Output the (X, Y) coordinate of the center of the cell containing the given text.  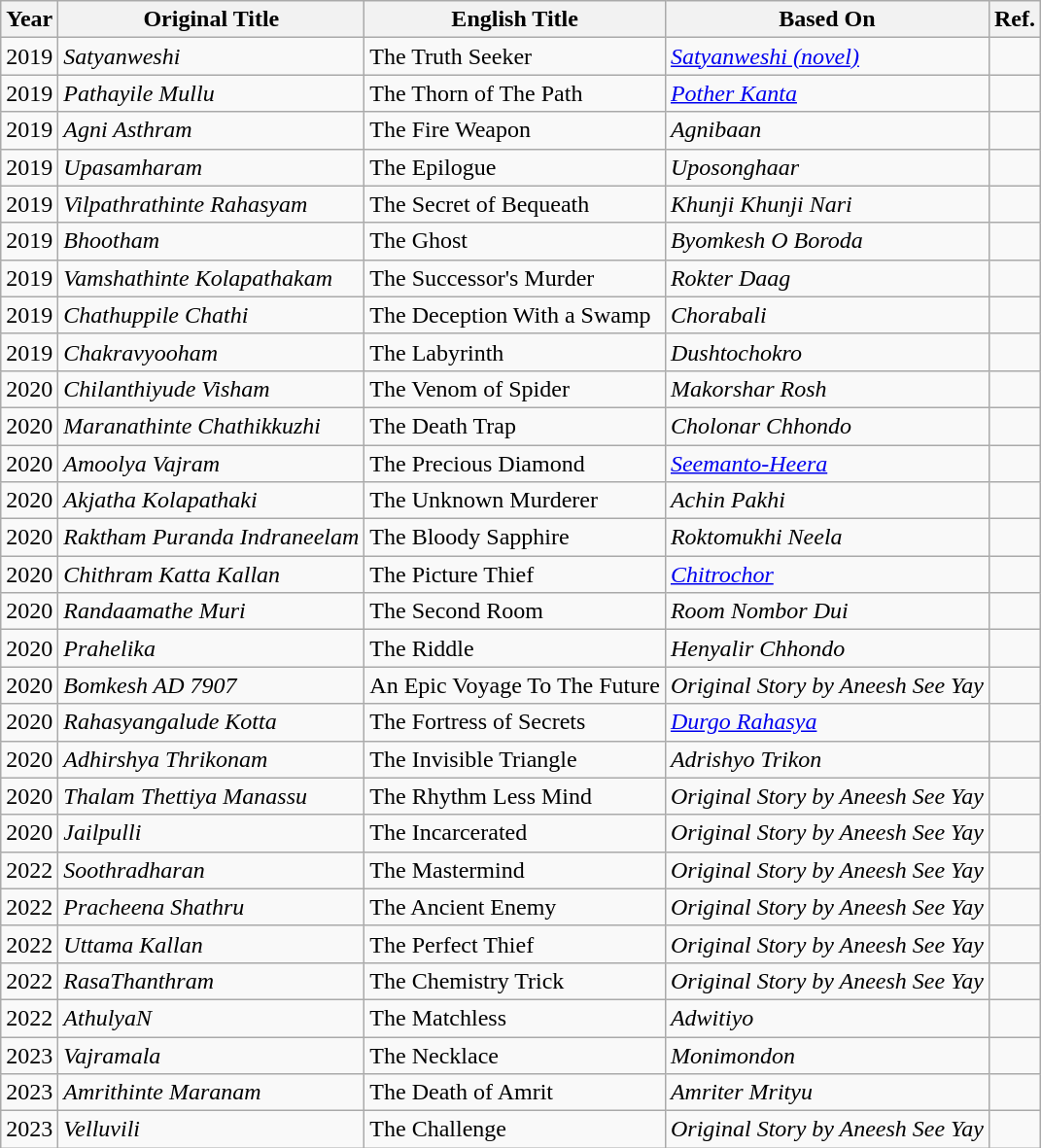
Prahelika (212, 648)
Chitrochor (826, 574)
Raktham Puranda Indraneelam (212, 538)
Upasamharam (212, 167)
Adrishyo Trikon (826, 759)
The Successor's Murder (515, 278)
The Thorn of The Path (515, 93)
The Rhythm Less Mind (515, 796)
Original Title (212, 19)
Pother Kanta (826, 93)
Uposonghaar (826, 167)
The Secret of Bequeath (515, 204)
Achin Pakhi (826, 501)
RasaThanthram (212, 981)
Ref. (1015, 19)
Satyanweshi (212, 56)
Randaamathe Muri (212, 611)
Pathayile Mullu (212, 93)
Henyalir Chhondo (826, 648)
Amoolya Vajram (212, 464)
Pracheena Shathru (212, 907)
Room Nombor Dui (826, 611)
The Labyrinth (515, 352)
Vilpathrathinte Rahasyam (212, 204)
Chakravyooham (212, 352)
The Bloody Sapphire (515, 538)
The Deception With a Swamp (515, 315)
Rokter Daag (826, 278)
The Venom of Spider (515, 389)
The Precious Diamond (515, 464)
The Fortress of Secrets (515, 722)
The Challenge (515, 1130)
Amriter Mrityu (826, 1093)
Uttama Kallan (212, 944)
Velluvili (212, 1130)
Chilanthiyude Visham (212, 389)
Rahasyangalude Kotta (212, 722)
Roktomukhi Neela (826, 538)
English Title (515, 19)
Akjatha Kolapathaki (212, 501)
The Necklace (515, 1055)
Durgo Rahasya (826, 722)
The Ghost (515, 241)
Soothradharan (212, 870)
Year (29, 19)
The Chemistry Trick (515, 981)
Adwitiyo (826, 1018)
The Unknown Murderer (515, 501)
Based On (826, 19)
The Perfect Thief (515, 944)
The Picture Thief (515, 574)
Jailpulli (212, 833)
Chathuppile Chathi (212, 315)
Cholonar Chhondo (826, 426)
Chithram Katta Kallan (212, 574)
The Death of Amrit (515, 1093)
The Epilogue (515, 167)
Bomkesh AD 7907 (212, 685)
Thalam Thettiya Manassu (212, 796)
The Incarcerated (515, 833)
The Mastermind (515, 870)
The Invisible Triangle (515, 759)
Maranathinte Chathikkuzhi (212, 426)
Dushtochokro (826, 352)
The Fire Weapon (515, 130)
The Matchless (515, 1018)
Bhootham (212, 241)
The Ancient Enemy (515, 907)
Seemanto-Heera (826, 464)
Agnibaan (826, 130)
The Death Trap (515, 426)
Vajramala (212, 1055)
The Truth Seeker (515, 56)
Vamshathinte Kolapathakam (212, 278)
Satyanweshi (novel) (826, 56)
The Second Room (515, 611)
Amrithinte Maranam (212, 1093)
AthulyaN (212, 1018)
Khunji Khunji Nari (826, 204)
Adhirshya Thrikonam (212, 759)
Agni Asthram (212, 130)
An Epic Voyage To The Future (515, 685)
Monimondon (826, 1055)
The Riddle (515, 648)
Makorshar Rosh (826, 389)
Chorabali (826, 315)
Byomkesh O Boroda (826, 241)
